Return the [X, Y] coordinate for the center point of the cell that contains the specified text.  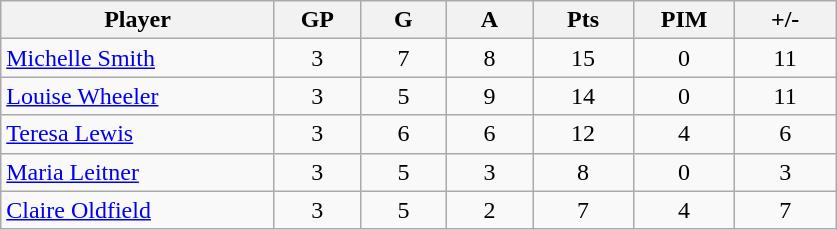
+/- [786, 20]
Pts [582, 20]
G [403, 20]
GP [317, 20]
Player [138, 20]
Teresa Lewis [138, 134]
Louise Wheeler [138, 96]
9 [489, 96]
12 [582, 134]
2 [489, 210]
Michelle Smith [138, 58]
15 [582, 58]
PIM [684, 20]
Maria Leitner [138, 172]
A [489, 20]
14 [582, 96]
Claire Oldfield [138, 210]
